Determine the [X, Y] coordinate at the center of the cell enclosing the given text.  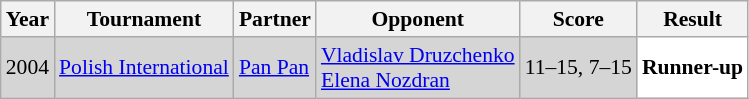
Opponent [418, 19]
Partner [275, 19]
Runner-up [692, 68]
Result [692, 19]
11–15, 7–15 [578, 68]
Polish International [144, 68]
Score [578, 19]
Pan Pan [275, 68]
Vladislav Druzchenko Elena Nozdran [418, 68]
2004 [28, 68]
Year [28, 19]
Tournament [144, 19]
